Identify which cell holds the provided text, then report its (X, Y) central coordinate. 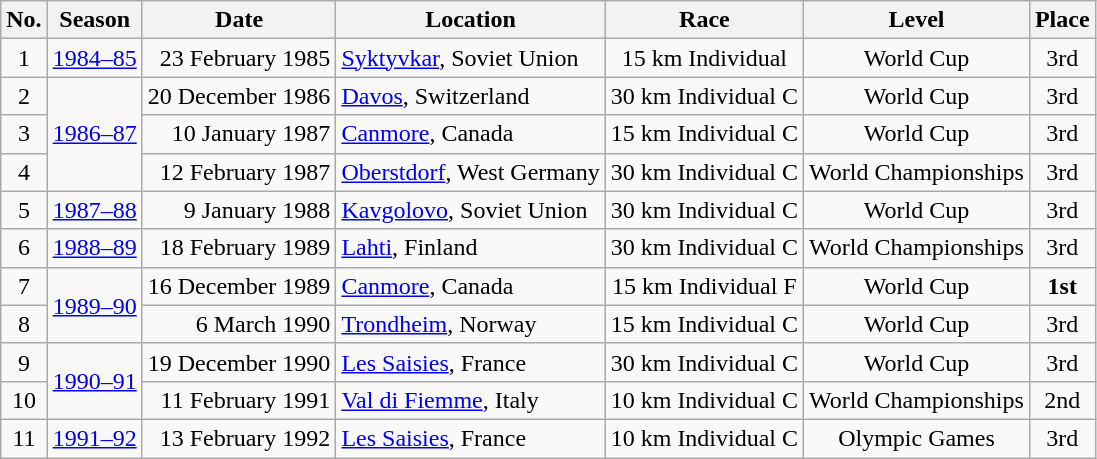
1986–87 (94, 134)
15 km Individual F (704, 286)
19 December 1990 (239, 362)
Race (704, 20)
Syktyvkar, Soviet Union (470, 58)
No. (24, 20)
1990–91 (94, 381)
1984–85 (94, 58)
Davos, Switzerland (470, 96)
Lahti, Finland (470, 248)
2nd (1062, 400)
16 December 1989 (239, 286)
3 (24, 134)
10 (24, 400)
Olympic Games (917, 438)
Trondheim, Norway (470, 324)
Place (1062, 20)
20 December 1986 (239, 96)
Val di Fiemme, Italy (470, 400)
Date (239, 20)
23 February 1985 (239, 58)
1991–92 (94, 438)
8 (24, 324)
1988–89 (94, 248)
11 February 1991 (239, 400)
11 (24, 438)
1987–88 (94, 210)
13 February 1992 (239, 438)
10 January 1987 (239, 134)
4 (24, 172)
9 January 1988 (239, 210)
Kavgolovo, Soviet Union (470, 210)
Oberstdorf, West Germany (470, 172)
7 (24, 286)
1 (24, 58)
6 (24, 248)
5 (24, 210)
Location (470, 20)
12 February 1987 (239, 172)
18 February 1989 (239, 248)
1st (1062, 286)
Level (917, 20)
6 March 1990 (239, 324)
9 (24, 362)
15 km Individual (704, 58)
Season (94, 20)
2 (24, 96)
1989–90 (94, 305)
